Scan for the cell matching the given text and deliver its [x, y] coordinate at center. 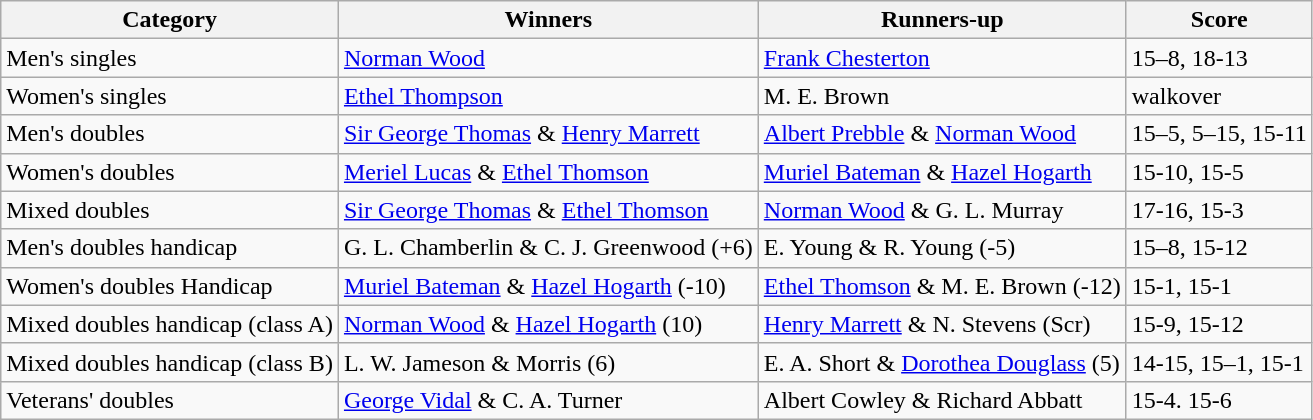
G. L. Chamberlin & C. J. Greenwood (+6) [548, 248]
Score [1219, 20]
14-15, 15–1, 15-1 [1219, 362]
Men's doubles [170, 134]
Sir George Thomas & Ethel Thomson [548, 210]
L. W. Jameson & Morris (6) [548, 362]
15-1, 15-1 [1219, 286]
15-4. 15-6 [1219, 400]
Mixed doubles [170, 210]
Mixed doubles handicap (class A) [170, 324]
Winners [548, 20]
Henry Marrett & N. Stevens (Scr) [942, 324]
15–8, 18-13 [1219, 58]
Meriel Lucas & Ethel Thomson [548, 172]
Women's doubles [170, 172]
17-16, 15-3 [1219, 210]
Runners-up [942, 20]
15–8, 15-12 [1219, 248]
Albert Prebble & Norman Wood [942, 134]
E. A. Short & Dorothea Douglass (5) [942, 362]
Muriel Bateman & Hazel Hogarth [942, 172]
M. E. Brown [942, 96]
15-10, 15-5 [1219, 172]
Sir George Thomas & Henry Marrett [548, 134]
Ethel Thomson & M. E. Brown (-12) [942, 286]
Muriel Bateman & Hazel Hogarth (-10) [548, 286]
Frank Chesterton [942, 58]
Women's doubles Handicap [170, 286]
Category [170, 20]
Men's singles [170, 58]
walkover [1219, 96]
Mixed doubles handicap (class B) [170, 362]
Ethel Thompson [548, 96]
Norman Wood & Hazel Hogarth (10) [548, 324]
Norman Wood [548, 58]
E. Young & R. Young (-5) [942, 248]
15-9, 15-12 [1219, 324]
Albert Cowley & Richard Abbatt [942, 400]
Women's singles [170, 96]
15–5, 5–15, 15-11 [1219, 134]
Veterans' doubles [170, 400]
Norman Wood & G. L. Murray [942, 210]
George Vidal & C. A. Turner [548, 400]
Men's doubles handicap [170, 248]
